Scan for the cell matching the given text and deliver its [x, y] coordinate at center. 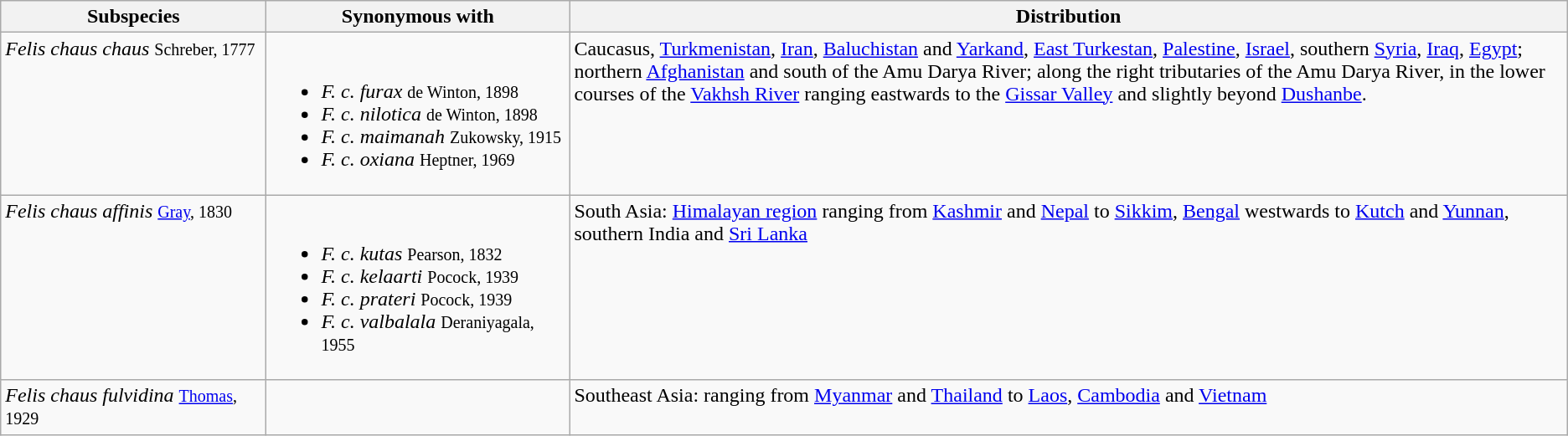
F. c. kutas Pearson, 1832F. c. kelaarti Pocock, 1939F. c. prateri Pocock, 1939F. c. valbalala Deraniyagala, 1955 [418, 288]
Felis chaus affinis Gray, 1830 [134, 288]
Felis chaus fulvidina Thomas, 1929 [134, 407]
Synonymous with [418, 17]
Felis chaus chaus Schreber, 1777 [134, 114]
F. c. furax de Winton, 1898F. c. nilotica de Winton, 1898F. c. maimanah Zukowsky, 1915F. c. oxiana Heptner, 1969 [418, 114]
Subspecies [134, 17]
Distribution [1069, 17]
South Asia: Himalayan region ranging from Kashmir and Nepal to Sikkim, Bengal westwards to Kutch and Yunnan, southern India and Sri Lanka [1069, 288]
Southeast Asia: ranging from Myanmar and Thailand to Laos, Cambodia and Vietnam [1069, 407]
